Determine the (x, y) coordinate at the center of the cell enclosing the given text.  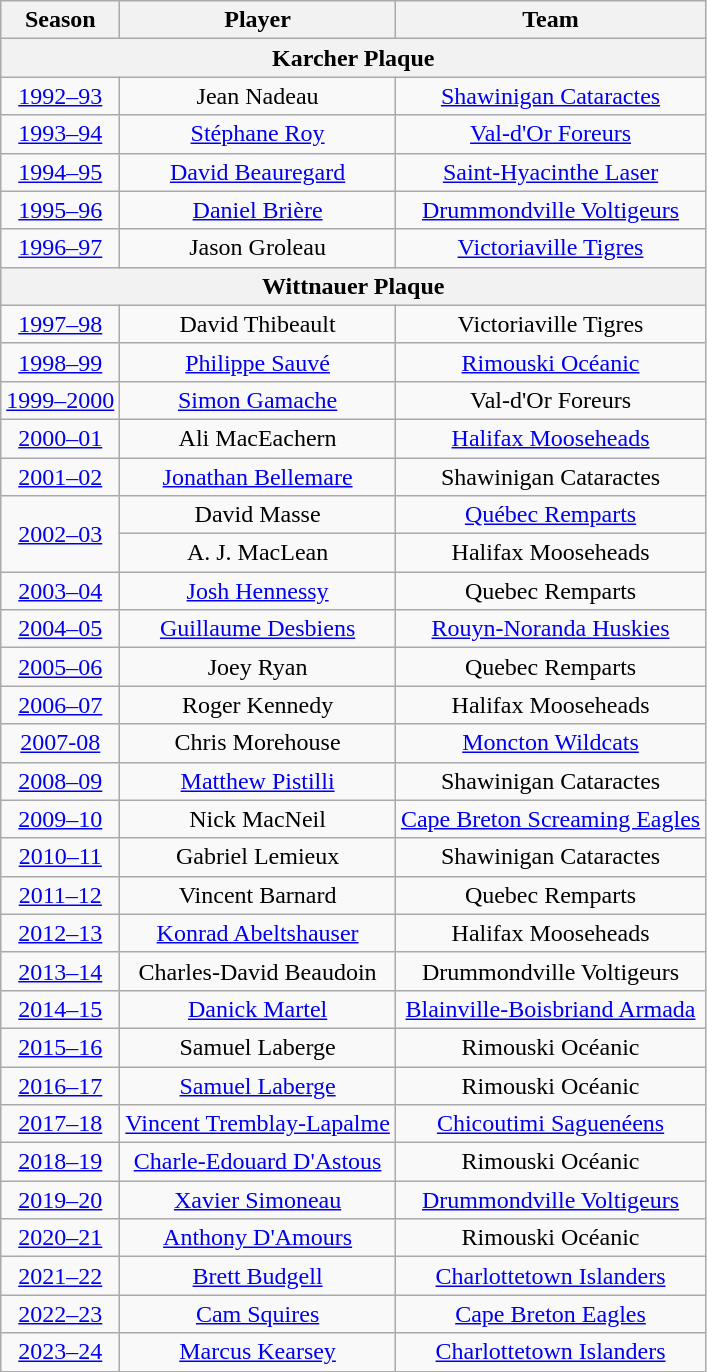
Cape Breton Eagles (550, 1314)
David Thibeault (258, 324)
Vincent Barnard (258, 895)
2009–10 (60, 819)
Team (550, 20)
Saint-Hyacinthe Laser (550, 172)
1997–98 (60, 324)
2005–06 (60, 667)
David Masse (258, 515)
1995–96 (60, 210)
Québec Remparts (550, 515)
Joey Ryan (258, 667)
Chicoutimi Saguenéens (550, 1124)
2000–01 (60, 438)
Nick MacNeil (258, 819)
1994–95 (60, 172)
2002–03 (60, 534)
2017–18 (60, 1124)
Danick Martel (258, 1009)
2022–23 (60, 1314)
Marcus Kearsey (258, 1352)
2001–02 (60, 477)
2003–04 (60, 591)
A. J. MacLean (258, 553)
2015–16 (60, 1047)
1998–99 (60, 362)
2019–20 (60, 1200)
Blainville-Boisbriand Armada (550, 1009)
2023–24 (60, 1352)
2021–22 (60, 1276)
Stéphane Roy (258, 134)
Player (258, 20)
2018–19 (60, 1162)
Roger Kennedy (258, 705)
2008–09 (60, 781)
Chris Morehouse (258, 743)
2004–05 (60, 629)
Simon Gamache (258, 400)
2016–17 (60, 1085)
Matthew Pistilli (258, 781)
2007-08 (60, 743)
Moncton Wildcats (550, 743)
2006–07 (60, 705)
Vincent Tremblay-Lapalme (258, 1124)
Josh Hennessy (258, 591)
1996–97 (60, 248)
2014–15 (60, 1009)
Karcher Plaque (354, 58)
2012–13 (60, 933)
Konrad Abeltshauser (258, 933)
1993–94 (60, 134)
Jonathan Bellemare (258, 477)
Gabriel Lemieux (258, 857)
Xavier Simoneau (258, 1200)
Jean Nadeau (258, 96)
Ali MacEachern (258, 438)
1992–93 (60, 96)
David Beauregard (258, 172)
Philippe Sauvé (258, 362)
2013–14 (60, 971)
Rouyn-Noranda Huskies (550, 629)
Brett Budgell (258, 1276)
2011–12 (60, 895)
Cam Squires (258, 1314)
2010–11 (60, 857)
Season (60, 20)
2020–21 (60, 1238)
1999–2000 (60, 400)
Cape Breton Screaming Eagles (550, 819)
Jason Groleau (258, 248)
Charle-Edouard D'Astous (258, 1162)
Charles-David Beaudoin (258, 971)
Anthony D'Amours (258, 1238)
Daniel Brière (258, 210)
Wittnauer Plaque (354, 286)
Guillaume Desbiens (258, 629)
